Locate the cell with the specified text and output its (x, y) center coordinate. 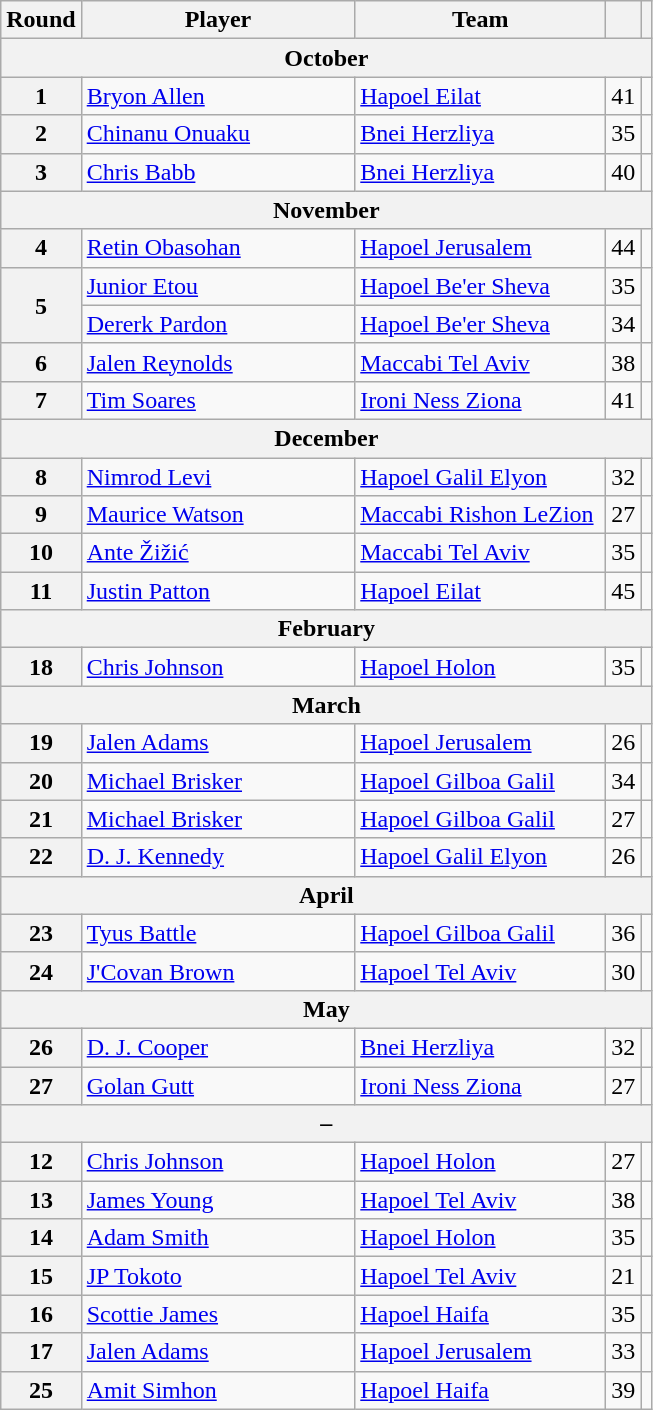
Jalen Reynolds (218, 362)
Maurice Watson (218, 515)
Player (218, 20)
23 (41, 933)
17 (41, 1352)
4 (41, 248)
18 (41, 667)
33 (624, 1352)
22 (41, 857)
Tyus Battle (218, 933)
24 (41, 971)
Scottie James (218, 1314)
Bryon Allen (218, 96)
D. J. Cooper (218, 1047)
7 (41, 400)
9 (41, 515)
16 (41, 1314)
40 (624, 172)
Justin Patton (218, 591)
Ante Žižić (218, 553)
Golan Gutt (218, 1085)
– (326, 1124)
October (326, 58)
45 (624, 591)
April (326, 895)
12 (41, 1162)
Amit Simhon (218, 1390)
1 (41, 96)
44 (624, 248)
Junior Etou (218, 286)
February (326, 629)
Chris Babb (218, 172)
December (326, 438)
Adam Smith (218, 1238)
JP Tokoto (218, 1276)
2 (41, 134)
Tim Soares (218, 400)
November (326, 210)
March (326, 705)
15 (41, 1276)
25 (41, 1390)
Team (480, 20)
Nimrod Levi (218, 477)
Maccabi Rishon LeZion (480, 515)
Chinanu Onuaku (218, 134)
6 (41, 362)
Round (41, 20)
36 (624, 933)
39 (624, 1390)
13 (41, 1200)
3 (41, 172)
10 (41, 553)
11 (41, 591)
Dererk Pardon (218, 324)
5 (41, 305)
20 (41, 781)
May (326, 1009)
J'Covan Brown (218, 971)
19 (41, 743)
Retin Obasohan (218, 248)
James Young (218, 1200)
14 (41, 1238)
8 (41, 477)
30 (624, 971)
D. J. Kennedy (218, 857)
